Extract the [X, Y] coordinate from the center of the cell holding the provided text.  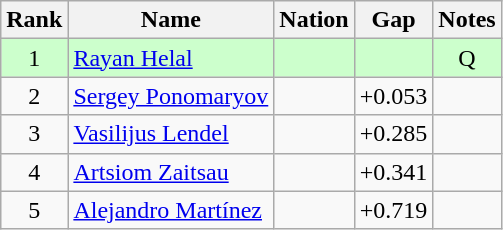
Alejandro Martínez [171, 210]
5 [34, 210]
4 [34, 172]
Vasilijus Lendel [171, 134]
Rank [34, 20]
2 [34, 96]
Notes [467, 20]
Q [467, 58]
+0.285 [394, 134]
Rayan Helal [171, 58]
Gap [394, 20]
Sergey Ponomaryov [171, 96]
Name [171, 20]
+0.719 [394, 210]
+0.341 [394, 172]
+0.053 [394, 96]
Nation [314, 20]
3 [34, 134]
Artsiom Zaitsau [171, 172]
1 [34, 58]
